Locate the cell with the specified text and output its (x, y) center coordinate. 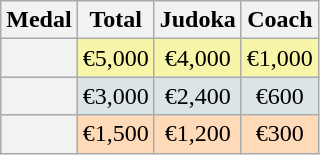
€1,500 (116, 134)
Total (116, 20)
Medal (39, 20)
€3,000 (116, 96)
€300 (280, 134)
€600 (280, 96)
€2,400 (198, 96)
Coach (280, 20)
€1,200 (198, 134)
Judoka (198, 20)
€4,000 (198, 58)
€1,000 (280, 58)
€5,000 (116, 58)
